Determine the (X, Y) coordinate at the center of the cell enclosing the given text.  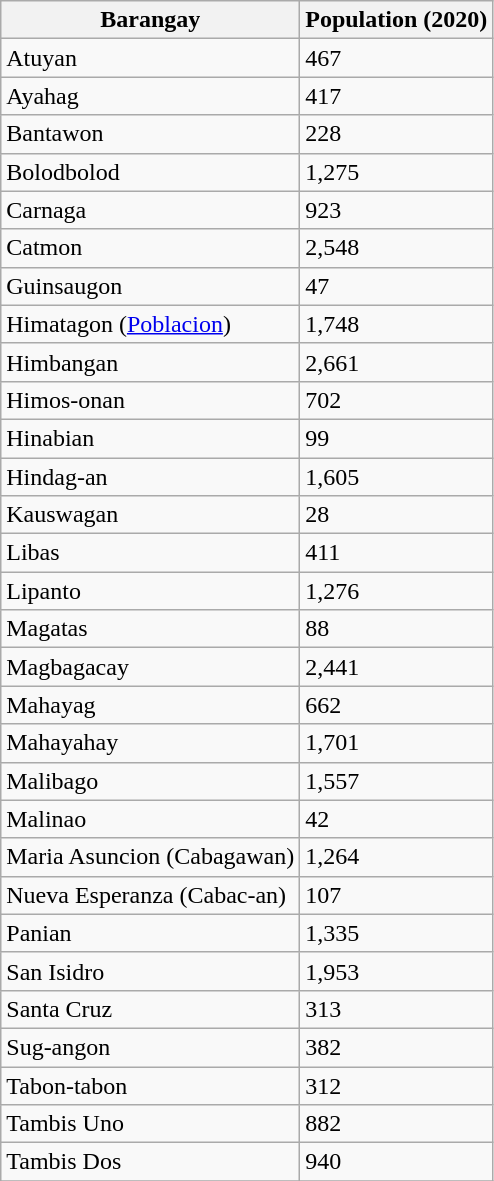
2,548 (396, 248)
Sug-angon (150, 1047)
1,701 (396, 743)
Magatas (150, 629)
San Isidro (150, 971)
Tambis Uno (150, 1124)
Tabon-tabon (150, 1085)
1,605 (396, 477)
467 (396, 58)
Catmon (150, 248)
Kauswagan (150, 515)
Panian (150, 933)
Lipanto (150, 591)
1,748 (396, 324)
42 (396, 819)
Malinao (150, 819)
940 (396, 1162)
228 (396, 134)
1,264 (396, 857)
Magbagacay (150, 667)
Hindag-an (150, 477)
Libas (150, 553)
Mahayag (150, 705)
882 (396, 1124)
Mahayahay (150, 743)
2,661 (396, 362)
Ayahag (150, 96)
1,953 (396, 971)
Bantawon (150, 134)
99 (396, 438)
Tambis Dos (150, 1162)
Himos-onan (150, 400)
662 (396, 705)
2,441 (396, 667)
107 (396, 895)
Himbangan (150, 362)
88 (396, 629)
382 (396, 1047)
Barangay (150, 20)
702 (396, 400)
47 (396, 286)
Population (2020) (396, 20)
Maria Asuncion (Cabagawan) (150, 857)
Malibago (150, 781)
312 (396, 1085)
Atuyan (150, 58)
Nueva Esperanza (Cabac-an) (150, 895)
Himatagon (Poblacion) (150, 324)
Guinsaugon (150, 286)
411 (396, 553)
Hinabian (150, 438)
Carnaga (150, 210)
1,557 (396, 781)
Bolodbolod (150, 172)
1,275 (396, 172)
Santa Cruz (150, 1009)
28 (396, 515)
417 (396, 96)
1,335 (396, 933)
313 (396, 1009)
923 (396, 210)
1,276 (396, 591)
